Search for the cell housing the specified text and yield its [x, y] center coordinate. 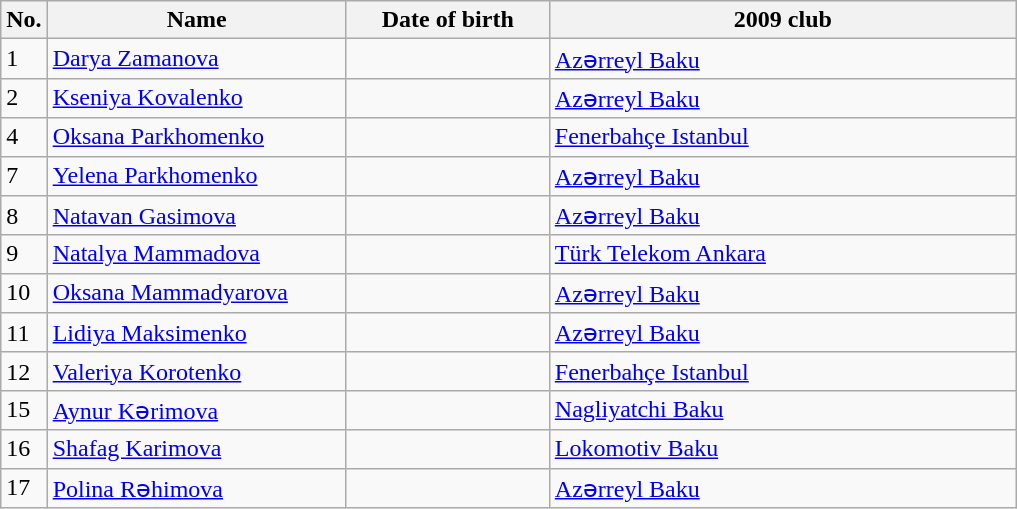
Polina Rəhimova [196, 488]
1 [24, 59]
10 [24, 293]
15 [24, 410]
Yelena Parkhomenko [196, 176]
Oksana Parkhomenko [196, 137]
7 [24, 176]
2009 club [782, 20]
12 [24, 371]
No. [24, 20]
Kseniya Kovalenko [196, 98]
Name [196, 20]
Lokomotiv Baku [782, 449]
8 [24, 216]
Lidiya Maksimenko [196, 333]
Date of birth [448, 20]
Aynur Kərimova [196, 410]
9 [24, 254]
Valeriya Korotenko [196, 371]
Türk Telekom Ankara [782, 254]
Natalya Mammadova [196, 254]
4 [24, 137]
2 [24, 98]
16 [24, 449]
Oksana Mammadyarova [196, 293]
Shafag Karimova [196, 449]
11 [24, 333]
Darya Zamanova [196, 59]
Nagliyatchi Baku [782, 410]
Natavan Gasimova [196, 216]
17 [24, 488]
